Identify which cell holds the provided text, then report its (X, Y) central coordinate. 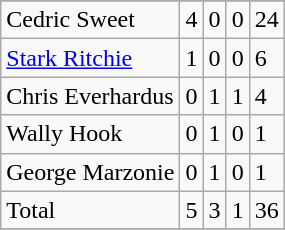
Chris Everhardus (90, 96)
Wally Hook (90, 134)
George Marzonie (90, 172)
3 (214, 210)
36 (266, 210)
Cedric Sweet (90, 20)
6 (266, 58)
5 (192, 210)
Stark Ritchie (90, 58)
24 (266, 20)
Total (90, 210)
